Capture the cell that displays the provided text and extract its [X, Y] central coordinate. 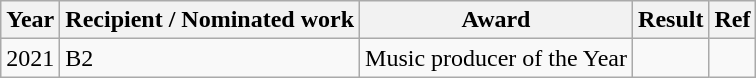
Award [496, 20]
B2 [210, 58]
Recipient / Nominated work [210, 20]
Music producer of the Year [496, 58]
Ref [732, 20]
2021 [30, 58]
Year [30, 20]
Result [671, 20]
